For the text-containing cell, return its midpoint in [x, y] coordinate format. 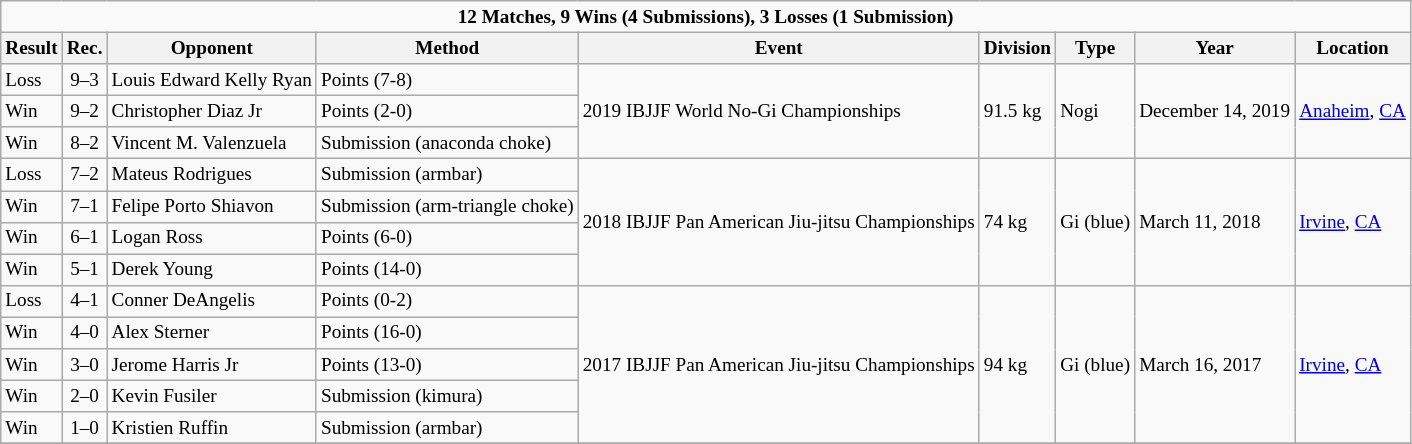
Points (6-0) [447, 238]
7–2 [84, 175]
4–0 [84, 333]
Event [778, 48]
Rec. [84, 48]
Derek Young [212, 270]
Conner DeAngelis [212, 301]
Vincent M. Valenzuela [212, 143]
Method [447, 48]
Logan Ross [212, 238]
Christopher Diaz Jr [212, 111]
6–1 [84, 238]
Kevin Fusiler [212, 396]
Points (7-8) [447, 80]
Submission (kimura) [447, 396]
Points (0-2) [447, 301]
Points (16-0) [447, 333]
Opponent [212, 48]
4–1 [84, 301]
7–1 [84, 206]
March 16, 2017 [1215, 364]
Felipe Porto Shiavon [212, 206]
March 11, 2018 [1215, 222]
Division [1017, 48]
2018 IBJJF Pan American Jiu-jitsu Championships [778, 222]
Year [1215, 48]
1–0 [84, 428]
2–0 [84, 396]
Jerome Harris Jr [212, 365]
Type [1096, 48]
December 14, 2019 [1215, 112]
94 kg [1017, 364]
2019 IBJJF World No-Gi Championships [778, 112]
Points (2-0) [447, 111]
5–1 [84, 270]
Mateus Rodrigues [212, 175]
Anaheim, CA [1353, 112]
Kristien Ruffin [212, 428]
Points (14-0) [447, 270]
3–0 [84, 365]
12 Matches, 9 Wins (4 Submissions), 3 Losses (1 Submission) [706, 17]
91.5 kg [1017, 112]
Alex Sterner [212, 333]
Result [32, 48]
9–2 [84, 111]
Location [1353, 48]
9–3 [84, 80]
Nogi [1096, 112]
8–2 [84, 143]
74 kg [1017, 222]
2017 IBJJF Pan American Jiu-jitsu Championships [778, 364]
Submission (anaconda choke) [447, 143]
Submission (arm-triangle choke) [447, 206]
Louis Edward Kelly Ryan [212, 80]
Points (13-0) [447, 365]
